Extract the [x, y] coordinate from the center of the cell holding the provided text.  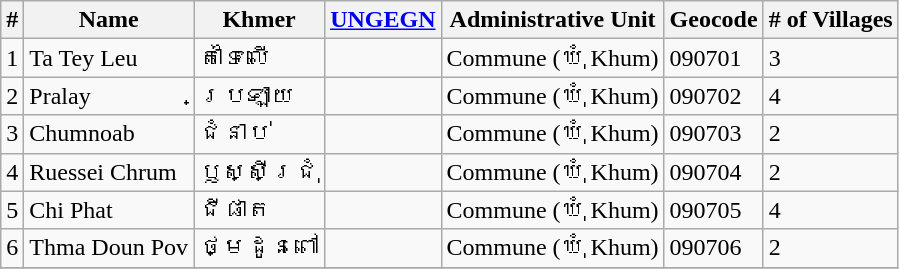
090705 [714, 210]
090703 [714, 134]
ថ្មដូនពៅ [260, 248]
6 [12, 248]
Ruessei Chrum [109, 172]
Administrative Unit [552, 20]
090706 [714, 248]
Chumnoab [109, 134]
090701 [714, 58]
Name [109, 20]
Chi Phat [109, 210]
ឫស្សីជ្រុំ [260, 172]
090704 [714, 172]
ប្រឡាយ [260, 96]
# [12, 20]
តាទៃលើ [260, 58]
ជីផាត [260, 210]
Pralay [109, 96]
# of Villages [830, 20]
Khmer [260, 20]
Ta Tey Leu [109, 58]
090702 [714, 96]
UNGEGN [383, 20]
1 [12, 58]
5 [12, 210]
Thma Doun Pov [109, 248]
ជំនាប់ [260, 134]
Geocode [714, 20]
